Capture the cell that displays the provided text and extract its (x, y) central coordinate. 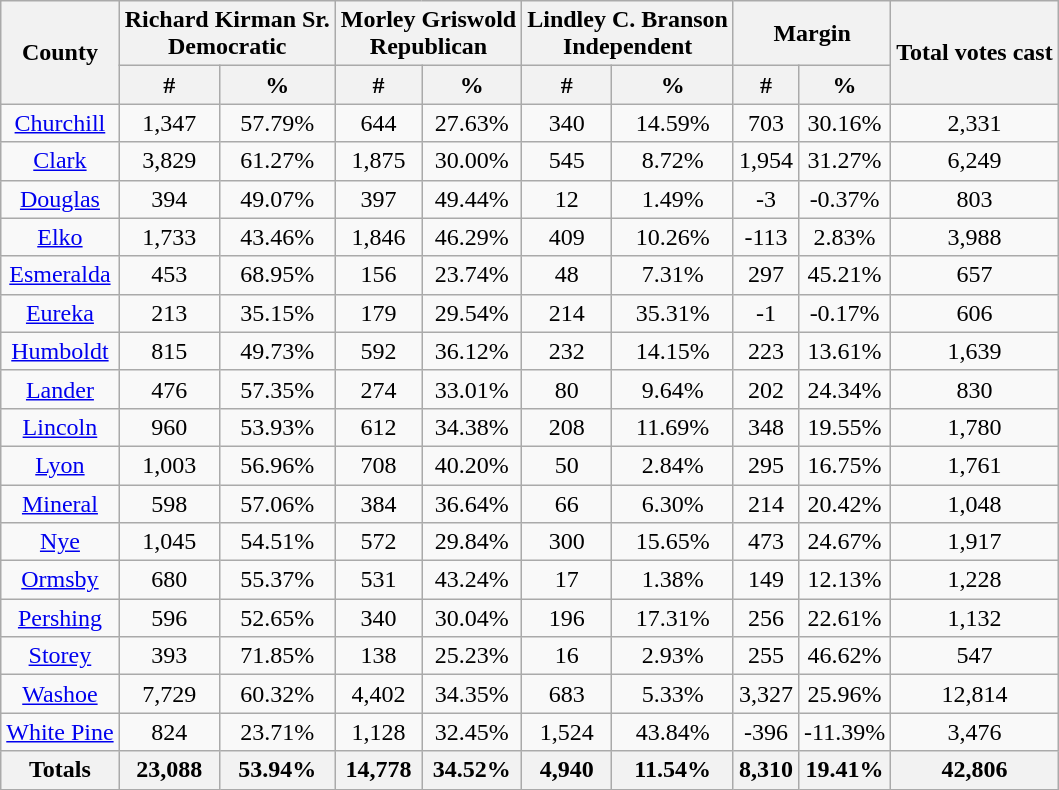
29.54% (472, 313)
1.38% (673, 580)
830 (975, 389)
Morley GriswoldRepublican (428, 34)
49.44% (472, 199)
-113 (766, 237)
393 (169, 656)
232 (567, 351)
23.74% (472, 275)
547 (975, 656)
300 (567, 542)
43.24% (472, 580)
Ormsby (60, 580)
57.35% (277, 389)
57.06% (277, 503)
1,132 (975, 618)
1.49% (673, 199)
Margin (812, 34)
17.31% (673, 618)
14.59% (673, 123)
12.13% (845, 580)
14,778 (378, 770)
50 (567, 465)
2,331 (975, 123)
596 (169, 618)
66 (567, 503)
2.83% (845, 237)
8.72% (673, 161)
Lyon (60, 465)
4,940 (567, 770)
680 (169, 580)
1,347 (169, 123)
25.96% (845, 694)
960 (169, 427)
30.16% (845, 123)
473 (766, 542)
23.71% (277, 732)
592 (378, 351)
52.65% (277, 618)
34.52% (472, 770)
Douglas (60, 199)
10.26% (673, 237)
45.21% (845, 275)
68.95% (277, 275)
703 (766, 123)
815 (169, 351)
Esmeralda (60, 275)
384 (378, 503)
824 (169, 732)
213 (169, 313)
1,128 (378, 732)
53.93% (277, 427)
11.54% (673, 770)
Total votes cast (975, 52)
453 (169, 275)
19.55% (845, 427)
Mineral (60, 503)
-0.17% (845, 313)
12,814 (975, 694)
274 (378, 389)
-3 (766, 199)
256 (766, 618)
3,988 (975, 237)
Storey (60, 656)
46.29% (472, 237)
409 (567, 237)
-396 (766, 732)
6,249 (975, 161)
3,327 (766, 694)
48 (567, 275)
23,088 (169, 770)
-11.39% (845, 732)
8,310 (766, 770)
32.45% (472, 732)
49.73% (277, 351)
1,045 (169, 542)
19.41% (845, 770)
60.32% (277, 694)
1,228 (975, 580)
1,733 (169, 237)
295 (766, 465)
Lincoln (60, 427)
138 (378, 656)
Totals (60, 770)
53.94% (277, 770)
657 (975, 275)
Pershing (60, 618)
606 (975, 313)
30.04% (472, 618)
80 (567, 389)
179 (378, 313)
55.37% (277, 580)
-1 (766, 313)
7.31% (673, 275)
644 (378, 123)
598 (169, 503)
1,761 (975, 465)
35.15% (277, 313)
-0.37% (845, 199)
348 (766, 427)
27.63% (472, 123)
49.07% (277, 199)
223 (766, 351)
1,954 (766, 161)
22.61% (845, 618)
2.84% (673, 465)
Elko (60, 237)
54.51% (277, 542)
476 (169, 389)
25.23% (472, 656)
43.84% (673, 732)
1,003 (169, 465)
149 (766, 580)
35.31% (673, 313)
46.62% (845, 656)
24.34% (845, 389)
24.67% (845, 542)
17 (567, 580)
36.64% (472, 503)
2.93% (673, 656)
572 (378, 542)
6.30% (673, 503)
683 (567, 694)
156 (378, 275)
531 (378, 580)
13.61% (845, 351)
545 (567, 161)
Churchill (60, 123)
1,639 (975, 351)
43.46% (277, 237)
County (60, 52)
31.27% (845, 161)
34.38% (472, 427)
208 (567, 427)
Lander (60, 389)
16 (567, 656)
15.65% (673, 542)
297 (766, 275)
1,917 (975, 542)
397 (378, 199)
White Pine (60, 732)
Eureka (60, 313)
71.85% (277, 656)
803 (975, 199)
3,476 (975, 732)
1,524 (567, 732)
Nye (60, 542)
56.96% (277, 465)
30.00% (472, 161)
202 (766, 389)
1,048 (975, 503)
57.79% (277, 123)
5.33% (673, 694)
1,780 (975, 427)
Humboldt (60, 351)
34.35% (472, 694)
255 (766, 656)
1,846 (378, 237)
9.64% (673, 389)
11.69% (673, 427)
20.42% (845, 503)
29.84% (472, 542)
36.12% (472, 351)
12 (567, 199)
14.15% (673, 351)
612 (378, 427)
33.01% (472, 389)
Washoe (60, 694)
7,729 (169, 694)
Lindley C. BransonIndependent (628, 34)
40.20% (472, 465)
Richard Kirman Sr.Democratic (227, 34)
708 (378, 465)
394 (169, 199)
1,875 (378, 161)
16.75% (845, 465)
196 (567, 618)
4,402 (378, 694)
61.27% (277, 161)
Clark (60, 161)
42,806 (975, 770)
3,829 (169, 161)
